Provide the (x, y) coordinate of the cell's center where the given text is located.  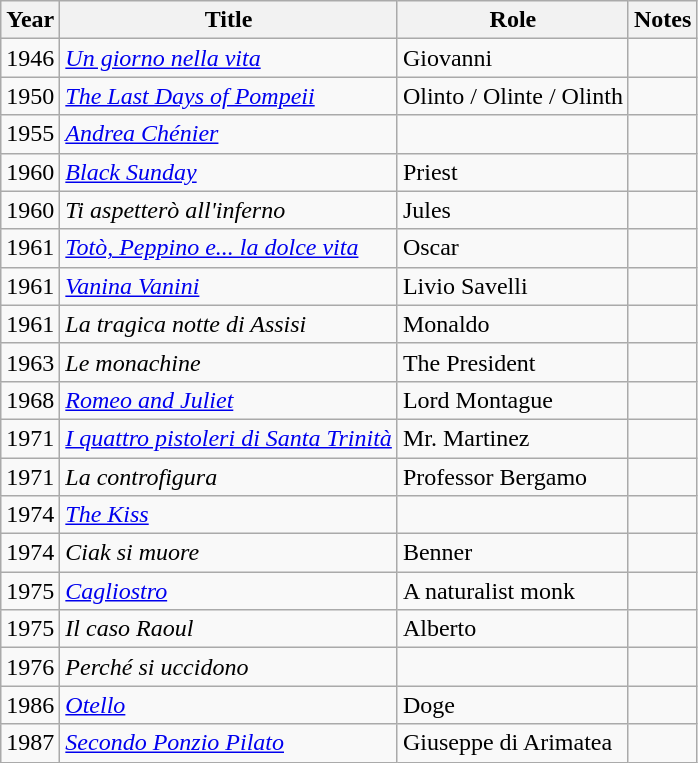
Cagliostro (229, 591)
La controfigura (229, 477)
Livio Savelli (512, 286)
Benner (512, 553)
Totò, Peppino e... la dolce vita (229, 248)
Mr. Martinez (512, 438)
Alberto (512, 629)
Notes (662, 20)
Un giorno nella vita (229, 58)
Oscar (512, 248)
Secondo Ponzio Pilato (229, 743)
Giovanni (512, 58)
Title (229, 20)
The Kiss (229, 515)
Ciak si muore (229, 553)
1963 (30, 362)
Romeo and Juliet (229, 400)
1986 (30, 705)
Year (30, 20)
1946 (30, 58)
Lord Montague (512, 400)
Jules (512, 210)
Priest (512, 172)
Le monachine (229, 362)
1955 (30, 134)
Black Sunday (229, 172)
A naturalist monk (512, 591)
Giuseppe di Arimatea (512, 743)
The President (512, 362)
Perché si uccidono (229, 667)
1976 (30, 667)
1950 (30, 96)
I quattro pistoleri di Santa Trinità (229, 438)
1987 (30, 743)
Il caso Raoul (229, 629)
Olinto / Olinte / Olinth (512, 96)
Andrea Chénier (229, 134)
Professor Bergamo (512, 477)
Doge (512, 705)
Role (512, 20)
Otello (229, 705)
Monaldo (512, 324)
1968 (30, 400)
Ti aspetterò all'inferno (229, 210)
Vanina Vanini (229, 286)
La tragica notte di Assisi (229, 324)
The Last Days of Pompeii (229, 96)
